Scan for the cell matching the given text and deliver its [X, Y] coordinate at center. 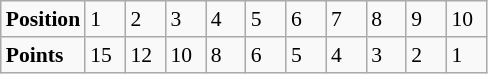
Points [43, 55]
7 [346, 19]
15 [105, 55]
Position [43, 19]
12 [145, 55]
9 [426, 19]
